Determine the [x, y] coordinate at the center of the cell enclosing the given text.  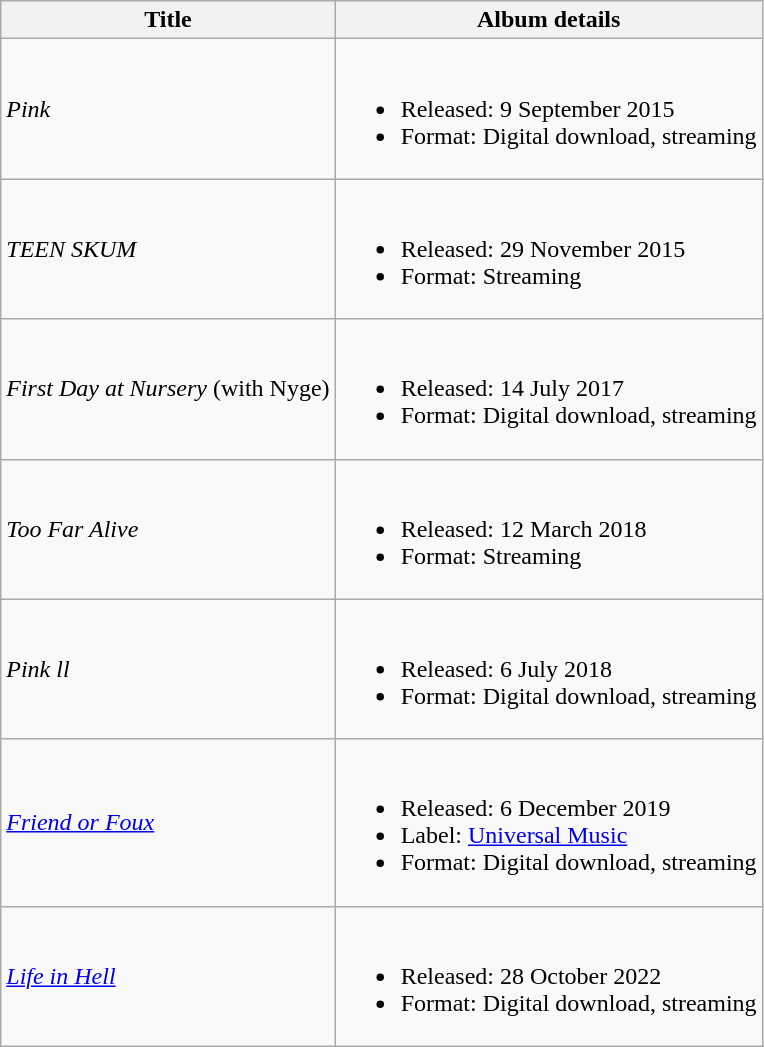
TEEN SKUM [168, 249]
Released: 9 September 2015Format: Digital download, streaming [548, 109]
First Day at Nursery (with Nyge) [168, 389]
Friend or Foux [168, 822]
Too Far Alive [168, 529]
Album details [548, 20]
Title [168, 20]
Released: 6 December 2019Label: Universal MusicFormat: Digital download, streaming [548, 822]
Released: 12 March 2018Format: Streaming [548, 529]
Pink [168, 109]
Pink ll [168, 669]
Released: 14 July 2017Format: Digital download, streaming [548, 389]
Life in Hell [168, 976]
Released: 28 October 2022Format: Digital download, streaming [548, 976]
Released: 6 July 2018Format: Digital download, streaming [548, 669]
Released: 29 November 2015Format: Streaming [548, 249]
